Identify which cell holds the provided text, then report its (X, Y) central coordinate. 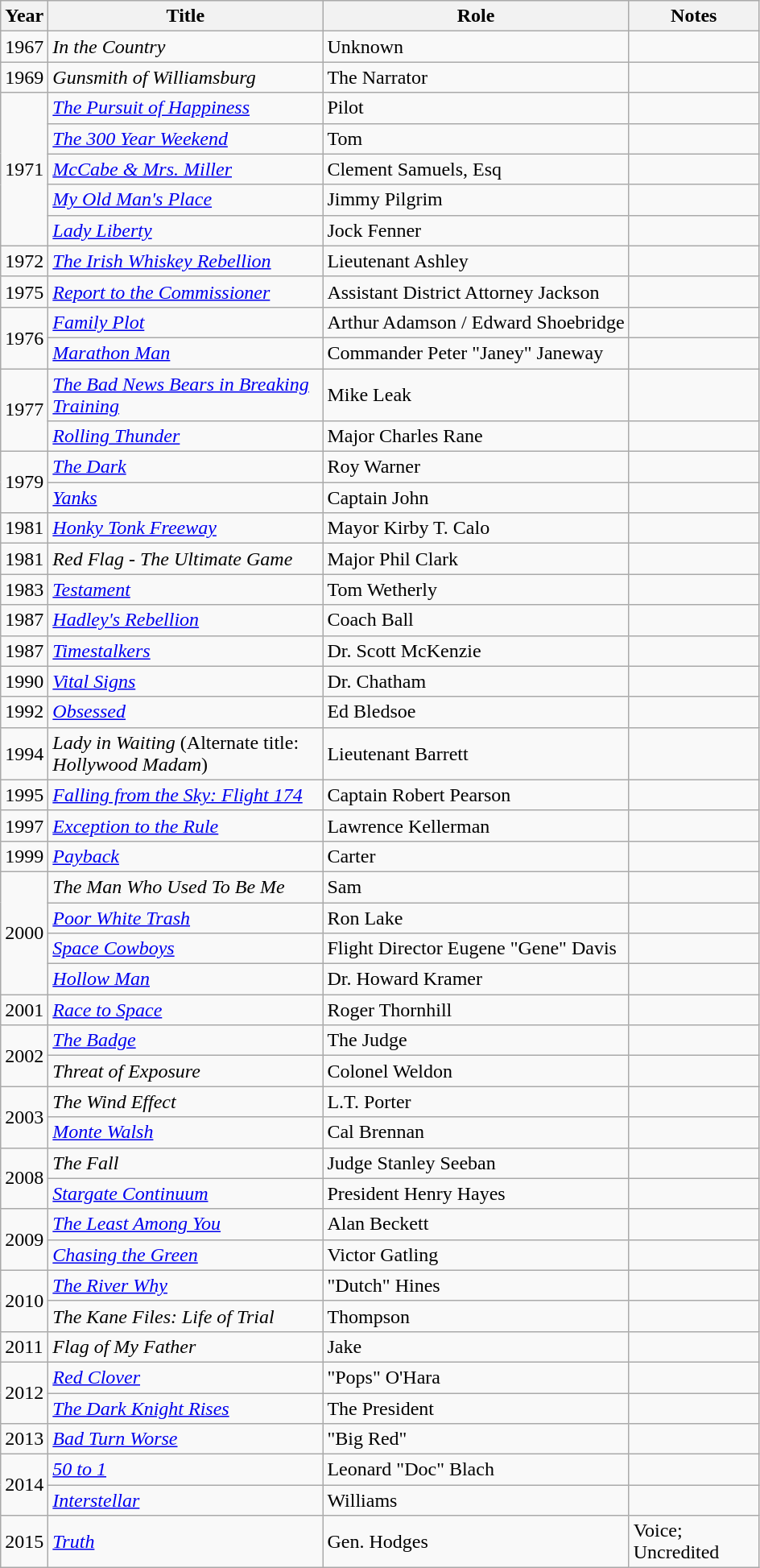
Leonard "Doc" Blach (476, 1470)
Colonel Weldon (476, 1071)
My Old Man's Place (185, 200)
2013 (24, 1439)
1967 (24, 47)
Jock Fenner (476, 230)
Dr. Scott McKenzie (476, 651)
Red Clover (185, 1377)
Assistant District Attorney Jackson (476, 292)
Alan Beckett (476, 1224)
Williams (476, 1500)
Chasing the Green (185, 1255)
1976 (24, 337)
Mayor Kirby T. Calo (476, 528)
The River Why (185, 1285)
Flight Director Eugene "Gene" Davis (476, 949)
Truth (185, 1541)
1983 (24, 590)
Notes (694, 16)
Monte Walsh (185, 1132)
1971 (24, 169)
Lady in Waiting (Alternate title: Hollywood Madam) (185, 754)
Gen. Hodges (476, 1541)
L.T. Porter (476, 1102)
1999 (24, 856)
Title (185, 16)
Sam (476, 887)
Lieutenant Ashley (476, 261)
1972 (24, 261)
1995 (24, 795)
Space Cowboys (185, 949)
The Irish Whiskey Rebellion (185, 261)
Arthur Adamson / Edward Shoebridge (476, 322)
Clement Samuels, Esq (476, 169)
Captain Robert Pearson (476, 795)
1969 (24, 77)
Red Flag - The Ultimate Game (185, 559)
Dr. Chatham (476, 681)
Obsessed (185, 712)
Exception to the Rule (185, 825)
Jake (476, 1347)
Unknown (476, 47)
Rolling Thunder (185, 436)
Cal Brennan (476, 1132)
Family Plot (185, 322)
The Bad News Bears in Breaking Training (185, 395)
2008 (24, 1178)
Race to Space (185, 1010)
The President (476, 1409)
Payback (185, 856)
"Pops" O'Hara (476, 1377)
Timestalkers (185, 651)
Threat of Exposure (185, 1071)
Thompson (476, 1316)
Major Phil Clark (476, 559)
1990 (24, 681)
2011 (24, 1347)
Tom (476, 139)
President Henry Hayes (476, 1194)
Role (476, 16)
The Dark Knight Rises (185, 1409)
McCabe & Mrs. Miller (185, 169)
The 300 Year Weekend (185, 139)
The Kane Files: Life of Trial (185, 1316)
"Big Red" (476, 1439)
Testament (185, 590)
Hadley's Rebellion (185, 620)
The Wind Effect (185, 1102)
Dr. Howard Kramer (476, 979)
The Narrator (476, 77)
Mike Leak (476, 395)
Judge Stanley Seeban (476, 1163)
Bad Turn Worse (185, 1439)
Roger Thornhill (476, 1010)
The Badge (185, 1041)
The Pursuit of Happiness (185, 108)
Flag of My Father (185, 1347)
Ron Lake (476, 917)
2014 (24, 1485)
The Least Among You (185, 1224)
2002 (24, 1056)
Carter (476, 856)
2012 (24, 1392)
In the Country (185, 47)
Tom Wetherly (476, 590)
50 to 1 (185, 1470)
Roy Warner (476, 467)
2009 (24, 1239)
1979 (24, 482)
Victor Gatling (476, 1255)
The Fall (185, 1163)
Lieutenant Barrett (476, 754)
2003 (24, 1117)
Gunsmith of Williamsburg (185, 77)
2015 (24, 1541)
Honky Tonk Freeway (185, 528)
1994 (24, 754)
Major Charles Rane (476, 436)
1977 (24, 411)
Voice; Uncredited (694, 1541)
Yanks (185, 498)
1992 (24, 712)
Vital Signs (185, 681)
The Judge (476, 1041)
Report to the Commissioner (185, 292)
Ed Bledsoe (476, 712)
The Man Who Used To Be Me (185, 887)
2001 (24, 1010)
"Dutch" Hines (476, 1285)
1975 (24, 292)
Interstellar (185, 1500)
Coach Ball (476, 620)
The Dark (185, 467)
Poor White Trash (185, 917)
Captain John (476, 498)
Lady Liberty (185, 230)
Stargate Continuum (185, 1194)
Hollow Man (185, 979)
2010 (24, 1301)
Marathon Man (185, 353)
Commander Peter "Janey" Janeway (476, 353)
Pilot (476, 108)
Year (24, 16)
2000 (24, 933)
Jimmy Pilgrim (476, 200)
1997 (24, 825)
Falling from the Sky: Flight 174 (185, 795)
Lawrence Kellerman (476, 825)
